Search for the cell housing the specified text and yield its [X, Y] center coordinate. 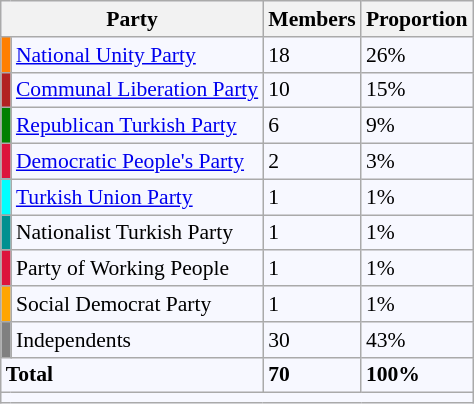
30 [312, 340]
Party of Working People [137, 269]
Total [132, 375]
9% [417, 126]
6 [312, 126]
43% [417, 340]
National Unity Party [137, 55]
15% [417, 90]
Turkish Union Party [137, 197]
3% [417, 162]
Social Democrat Party [137, 304]
Independents [137, 340]
18 [312, 55]
70 [312, 375]
Nationalist Turkish Party [137, 233]
Party [132, 19]
10 [312, 90]
Communal Liberation Party [137, 90]
Proportion [417, 19]
100% [417, 375]
26% [417, 55]
2 [312, 162]
Democratic People's Party [137, 162]
Members [312, 19]
Republican Turkish Party [137, 126]
